Locate the cell with the specified text and output its (x, y) center coordinate. 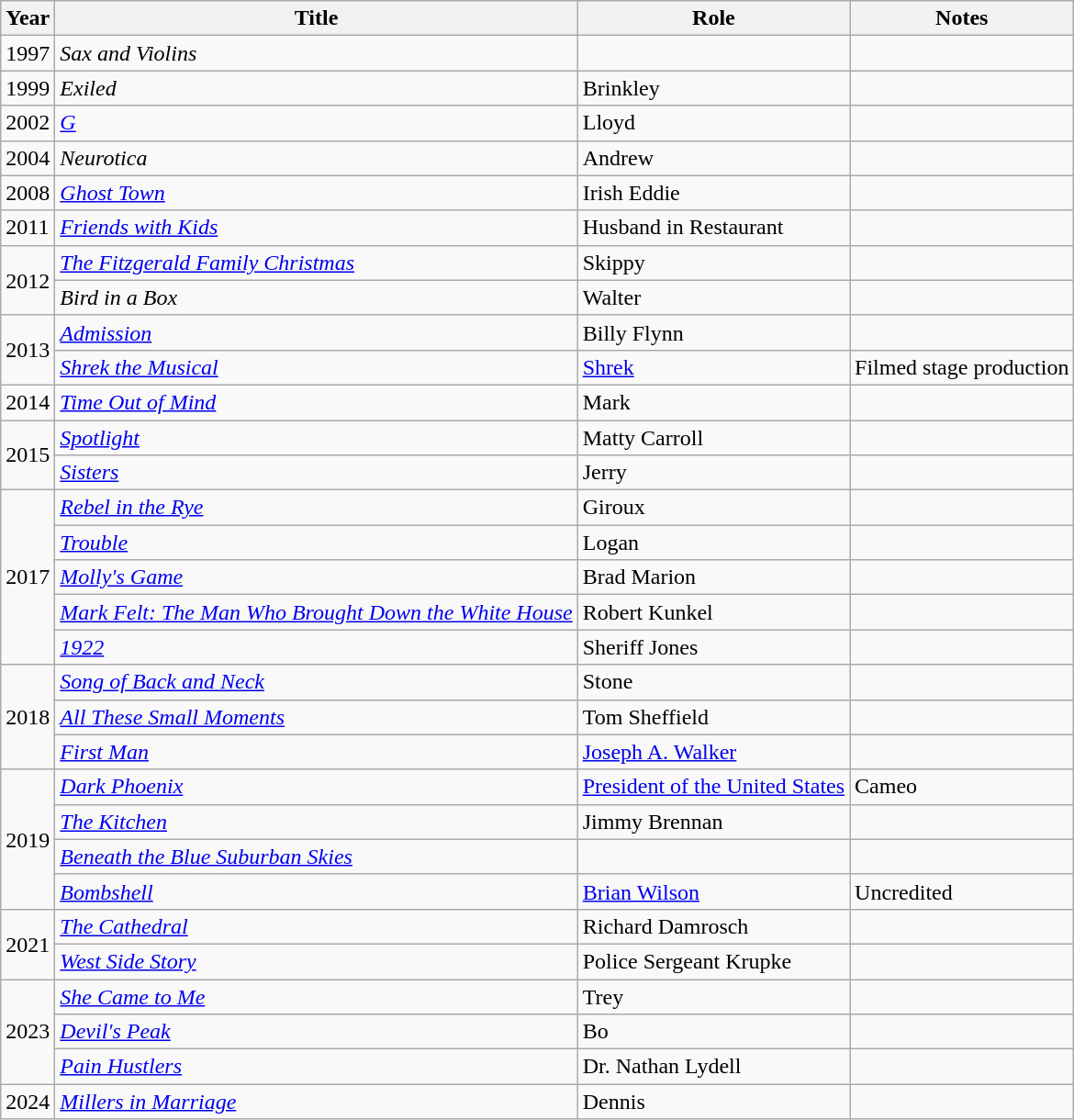
2008 (28, 193)
Husband in Restaurant (713, 228)
Tom Sheffield (713, 717)
Rebel in the Rye (316, 508)
Bo (713, 1032)
G (316, 123)
Cameo (962, 787)
Matty Carroll (713, 438)
The Kitchen (316, 822)
Spotlight (316, 438)
1922 (316, 647)
Sisters (316, 473)
Brinkley (713, 88)
2021 (28, 944)
2024 (28, 1102)
Sax and Violins (316, 53)
Logan (713, 543)
Filmed stage production (962, 367)
Molly's Game (316, 577)
2014 (28, 402)
Mark Felt: The Man Who Brought Down the White House (316, 612)
Skippy (713, 263)
Giroux (713, 508)
2019 (28, 839)
Exiled (316, 88)
West Side Story (316, 961)
1999 (28, 88)
Andrew (713, 158)
Mark (713, 402)
Jimmy Brennan (713, 822)
Bird in a Box (316, 297)
Sheriff Jones (713, 647)
Role (713, 18)
Pain Hustlers (316, 1067)
Walter (713, 297)
Song of Back and Neck (316, 682)
Trouble (316, 543)
Time Out of Mind (316, 402)
2017 (28, 577)
The Cathedral (316, 926)
2012 (28, 280)
Dennis (713, 1102)
Trey (713, 996)
2002 (28, 123)
2018 (28, 717)
Bombshell (316, 891)
Devil's Peak (316, 1032)
Joseph A. Walker (713, 752)
Irish Eddie (713, 193)
Neurotica (316, 158)
Jerry (713, 473)
The Fitzgerald Family Christmas (316, 263)
Stone (713, 682)
Title (316, 18)
Brad Marion (713, 577)
Notes (962, 18)
Dark Phoenix (316, 787)
Brian Wilson (713, 891)
Year (28, 18)
2023 (28, 1031)
Beneath the Blue Suburban Skies (316, 857)
Millers in Marriage (316, 1102)
First Man (316, 752)
2013 (28, 350)
All These Small Moments (316, 717)
2015 (28, 455)
Police Sergeant Krupke (713, 961)
Lloyd (713, 123)
Ghost Town (316, 193)
Dr. Nathan Lydell (713, 1067)
1997 (28, 53)
Billy Flynn (713, 332)
She Came to Me (316, 996)
President of the United States (713, 787)
Admission (316, 332)
Richard Damrosch (713, 926)
Shrek the Musical (316, 367)
2011 (28, 228)
2004 (28, 158)
Uncredited (962, 891)
Friends with Kids (316, 228)
Robert Kunkel (713, 612)
Shrek (713, 367)
